Pinpoint the cell where the given text exists, returning its [x, y] midpoint coordinate. 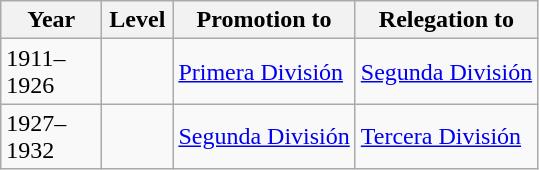
Tercera División [446, 136]
Relegation to [446, 20]
Year [52, 20]
1911–1926 [52, 72]
Primera División [264, 72]
Promotion to [264, 20]
Level [138, 20]
1927–1932 [52, 136]
